Capture the cell that displays the provided text and extract its (x, y) central coordinate. 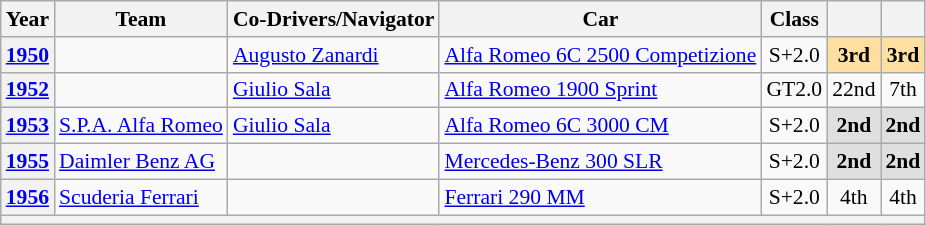
Car (600, 19)
Ferrari 290 MM (600, 197)
1955 (28, 162)
Class (794, 19)
Alfa Romeo 6C 3000 CM (600, 126)
S.P.A. Alfa Romeo (141, 126)
Scuderia Ferrari (141, 197)
Alfa Romeo 1900 Sprint (600, 90)
Daimler Benz AG (141, 162)
Team (141, 19)
22nd (854, 90)
Year (28, 19)
1953 (28, 126)
1950 (28, 55)
Alfa Romeo 6C 2500 Competizione (600, 55)
1956 (28, 197)
GT2.0 (794, 90)
Augusto Zanardi (334, 55)
Mercedes-Benz 300 SLR (600, 162)
1952 (28, 90)
Co-Drivers/Navigator (334, 19)
7th (902, 90)
